From the cell containing the given text, extract its center point as [x, y] coordinate. 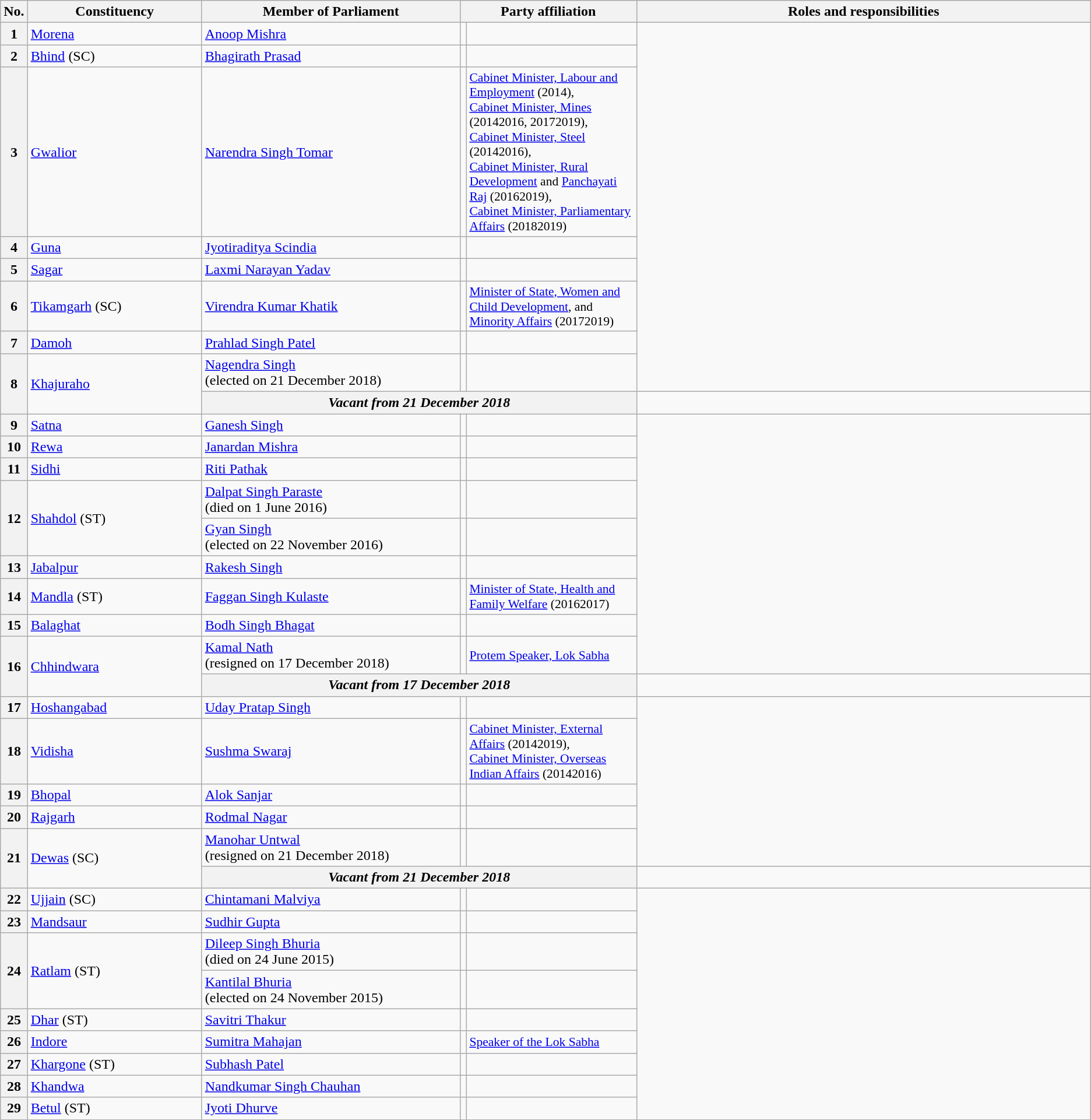
Laxmi Narayan Yadav [331, 270]
Indore [114, 1042]
3 [14, 152]
Hoshangabad [114, 707]
29 [14, 1108]
25 [14, 1020]
23 [14, 922]
15 [14, 625]
Mandla (ST) [114, 596]
Dalpat Singh Paraste(died on 1 June 2016) [331, 499]
16 [14, 666]
22 [14, 900]
Nagendra Singh(elected on 21 December 2018) [331, 372]
7 [14, 342]
Jyotiraditya Scindia [331, 248]
Ujjain (SC) [114, 900]
Party affiliation [548, 12]
Khajuraho [114, 384]
Kamal Nath(resigned on 17 December 2018) [331, 655]
Gwalior [114, 152]
26 [14, 1042]
Speaker of the Lok Sabha [551, 1042]
Rewa [114, 447]
Balaghat [114, 625]
10 [14, 447]
21 [14, 858]
18 [14, 751]
Savitri Thakur [331, 1020]
Constituency [114, 12]
20 [14, 817]
9 [14, 425]
28 [14, 1086]
Nandkumar Singh Chauhan [331, 1086]
Bhind (SC) [114, 56]
Vidisha [114, 751]
11 [14, 469]
Guna [114, 248]
Rajgarh [114, 817]
Chhindwara [114, 666]
Morena [114, 34]
Uday Pratap Singh [331, 707]
Protem Speaker, Lok Sabha [551, 655]
Ratlam (ST) [114, 971]
27 [14, 1064]
Rodmal Nagar [331, 817]
2 [14, 56]
Anoop Mishra [331, 34]
Prahlad Singh Patel [331, 342]
Chintamani Malviya [331, 900]
Member of Parliament [331, 12]
Faggan Singh Kulaste [331, 596]
Riti Pathak [331, 469]
Tikamgarh (SC) [114, 307]
Mandsaur [114, 922]
Manohar Untwal(resigned on 21 December 2018) [331, 847]
Sagar [114, 270]
Khandwa [114, 1086]
4 [14, 248]
24 [14, 971]
Sumitra Mahajan [331, 1042]
Jyoti Dhurve [331, 1108]
No. [14, 12]
Dewas (SC) [114, 858]
Gyan Singh(elected on 22 November 2016) [331, 538]
Kantilal Bhuria(elected on 24 November 2015) [331, 990]
Khargone (ST) [114, 1064]
Virendra Kumar Khatik [331, 307]
14 [14, 596]
Subhash Patel [331, 1064]
Betul (ST) [114, 1108]
Minister of State, Women and Child Development, and Minority Affairs (20172019) [551, 307]
1 [14, 34]
Shahdol (ST) [114, 518]
Minister of State, Health and Family Welfare (20162017) [551, 596]
Damoh [114, 342]
Bodh Singh Bhagat [331, 625]
Bhagirath Prasad [331, 56]
Alok Sanjar [331, 795]
Sushma Swaraj [331, 751]
5 [14, 270]
Roles and responsibilities [864, 12]
Vacant from 17 December 2018 [419, 685]
13 [14, 567]
Rakesh Singh [331, 567]
Bhopal [114, 795]
12 [14, 518]
Dhar (ST) [114, 1020]
17 [14, 707]
Sudhir Gupta [331, 922]
Ganesh Singh [331, 425]
Jabalpur [114, 567]
Narendra Singh Tomar [331, 152]
Satna [114, 425]
8 [14, 384]
6 [14, 307]
Sidhi [114, 469]
Dileep Singh Bhuria(died on 24 June 2015) [331, 952]
19 [14, 795]
Janardan Mishra [331, 447]
Cabinet Minister, External Affairs (20142019),Cabinet Minister, Overseas Indian Affairs (20142016) [551, 751]
